Scan for the cell matching the given text and deliver its [x, y] coordinate at center. 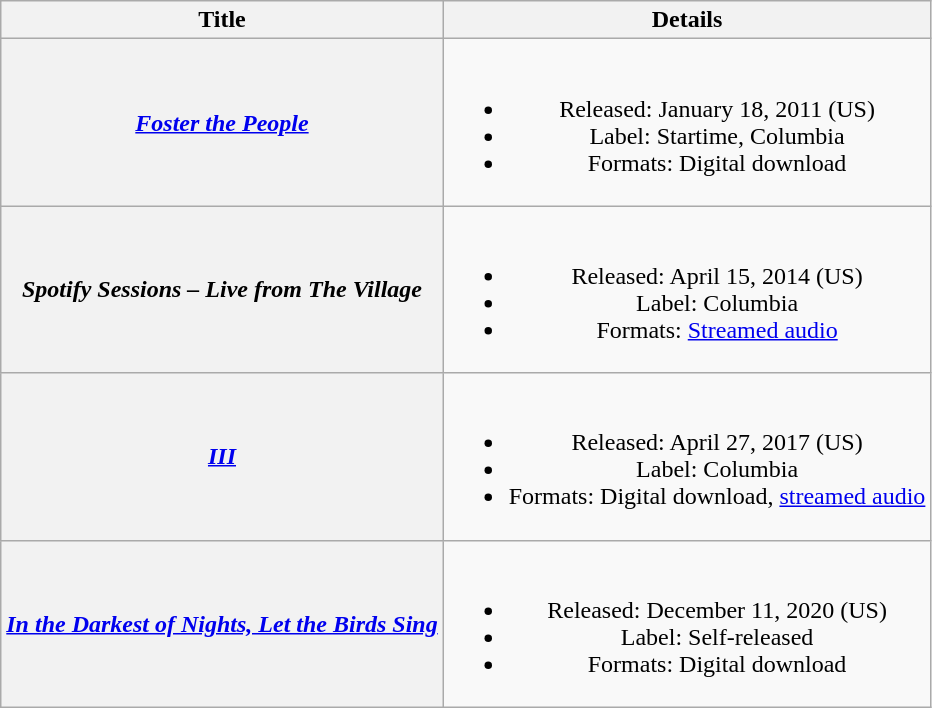
Title [222, 20]
Released: December 11, 2020 (US)Label: Self-releasedFormats: Digital download [687, 624]
III [222, 456]
Released: April 27, 2017 (US)Label: ColumbiaFormats: Digital download, streamed audio [687, 456]
Released: January 18, 2011 (US)Label: Startime, ColumbiaFormats: Digital download [687, 122]
Spotify Sessions – Live from The Village [222, 290]
Released: April 15, 2014 (US)Label: ColumbiaFormats: Streamed audio [687, 290]
Details [687, 20]
In the Darkest of Nights, Let the Birds Sing [222, 624]
Foster the People [222, 122]
